From the cell containing the given text, extract its center point as [x, y] coordinate. 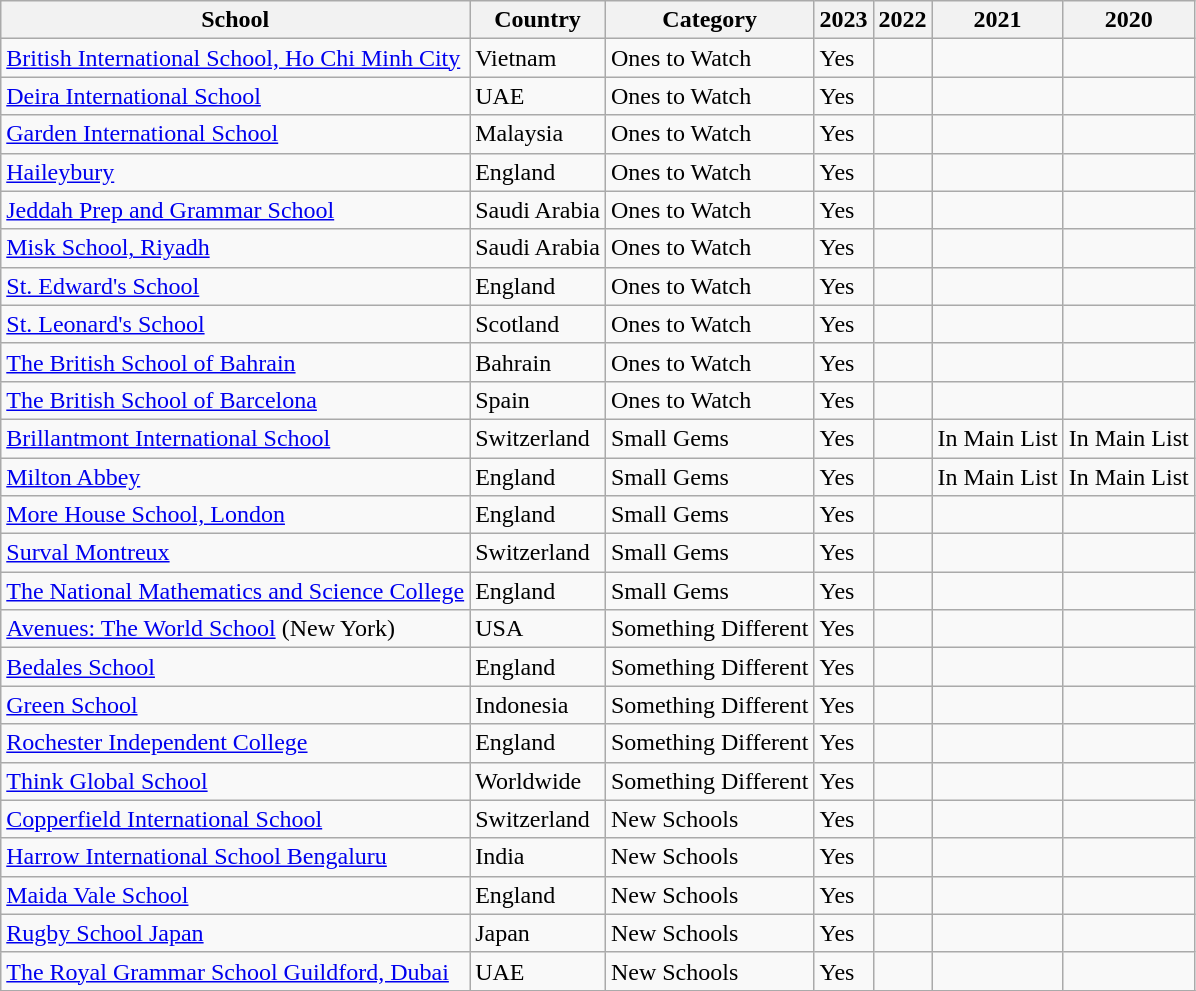
More House School, London [236, 515]
Deira International School [236, 96]
Indonesia [538, 705]
Rugby School Japan [236, 933]
2020 [1128, 20]
India [538, 857]
Misk School, Riyadh [236, 248]
Think Global School [236, 781]
Surval Montreux [236, 553]
Country [538, 20]
Haileybury [236, 172]
Maida Vale School [236, 895]
Category [710, 20]
Rochester Independent College [236, 743]
Harrow International School Bengaluru [236, 857]
The British School of Bahrain [236, 362]
Scotland [538, 324]
2023 [844, 20]
Green School [236, 705]
Bahrain [538, 362]
Garden International School [236, 134]
School [236, 20]
The Royal Grammar School Guildford, Dubai [236, 971]
Japan [538, 933]
USA [538, 629]
St. Leonard's School [236, 324]
St. Edward's School [236, 286]
Malaysia [538, 134]
British International School, Ho Chi Minh City [236, 58]
Avenues: The World School (New York) [236, 629]
Worldwide [538, 781]
Bedales School [236, 667]
2021 [998, 20]
2022 [902, 20]
The British School of Barcelona [236, 400]
Jeddah Prep and Grammar School [236, 210]
Milton Abbey [236, 477]
Vietnam [538, 58]
Copperfield International School [236, 819]
The National Mathematics and Science College [236, 591]
Brillantmont International School [236, 438]
Spain [538, 400]
